Return (x, y) of the center of cell containing provided text 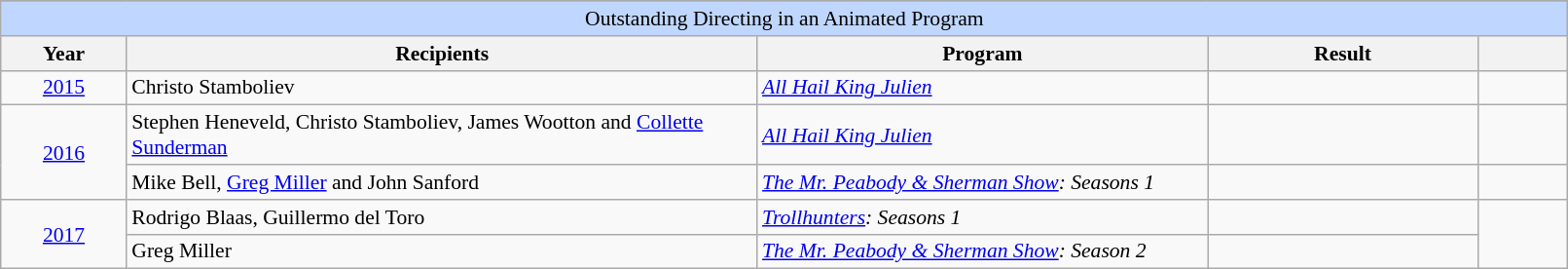
Mike Bell, Greg Miller and John Sanford (442, 182)
2015 (64, 88)
Year (64, 54)
Rodrigo Blaas, Guillermo del Toro (442, 217)
Outstanding Directing in an Animated Program (784, 19)
Greg Miller (442, 251)
2016 (64, 152)
Trollhunters: Seasons 1 (983, 217)
The Mr. Peabody & Sherman Show: Seasons 1 (983, 182)
Christo Stamboliev (442, 88)
Recipients (442, 54)
2017 (64, 234)
Result (1343, 54)
Program (983, 54)
Stephen Heneveld, Christo Stamboliev, James Wootton and Collette Sunderman (442, 134)
The Mr. Peabody & Sherman Show: Season 2 (983, 251)
